Find where the given text appears and provide that cell's center as [X, Y] coordinate. 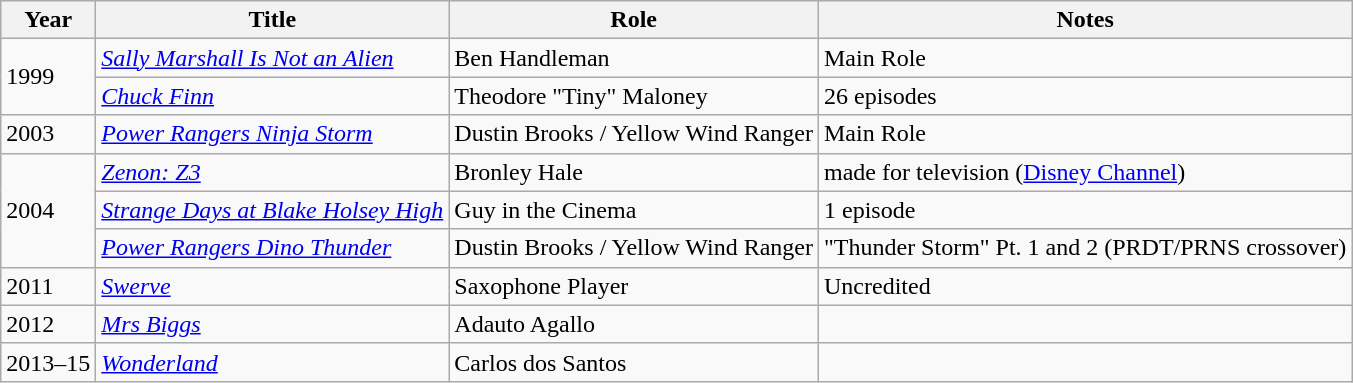
2012 [48, 324]
26 episodes [1084, 96]
Title [272, 20]
Role [634, 20]
Chuck Finn [272, 96]
Sally Marshall Is Not an Alien [272, 58]
1999 [48, 77]
Adauto Agallo [634, 324]
made for television (Disney Channel) [1084, 172]
Wonderland [272, 362]
Carlos dos Santos [634, 362]
Power Rangers Ninja Storm [272, 134]
Guy in the Cinema [634, 210]
Theodore "Tiny" Maloney [634, 96]
Power Rangers Dino Thunder [272, 248]
2013–15 [48, 362]
Strange Days at Blake Holsey High [272, 210]
2011 [48, 286]
1 episode [1084, 210]
Ben Handleman [634, 58]
Saxophone Player [634, 286]
Mrs Biggs [272, 324]
Zenon: Z3 [272, 172]
Bronley Hale [634, 172]
Year [48, 20]
2004 [48, 210]
"Thunder Storm" Pt. 1 and 2 (PRDT/PRNS crossover) [1084, 248]
Uncredited [1084, 286]
Swerve [272, 286]
Notes [1084, 20]
2003 [48, 134]
